Locate the cell with the specified text and output its [X, Y] center coordinate. 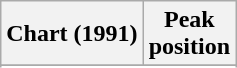
Chart (1991) [72, 34]
Peakposition [189, 34]
